Locate the cell with the specified text and output its (X, Y) center coordinate. 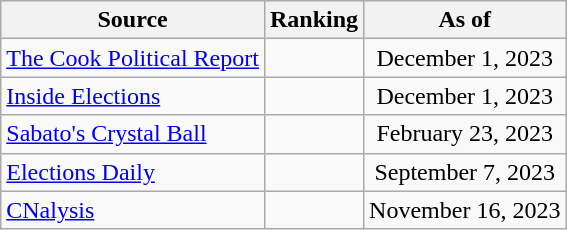
The Cook Political Report (133, 58)
Ranking (314, 20)
As of (465, 20)
Elections Daily (133, 172)
CNalysis (133, 210)
Inside Elections (133, 96)
November 16, 2023 (465, 210)
February 23, 2023 (465, 134)
September 7, 2023 (465, 172)
Source (133, 20)
Sabato's Crystal Ball (133, 134)
